Extract the [X, Y] coordinate from the center of the cell holding the provided text.  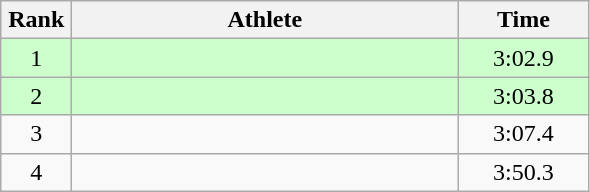
4 [36, 172]
3:50.3 [524, 172]
Rank [36, 20]
3 [36, 134]
2 [36, 96]
Time [524, 20]
3:02.9 [524, 58]
1 [36, 58]
3:03.8 [524, 96]
Athlete [265, 20]
3:07.4 [524, 134]
